Extract the [x, y] coordinate from the center of the cell holding the provided text.  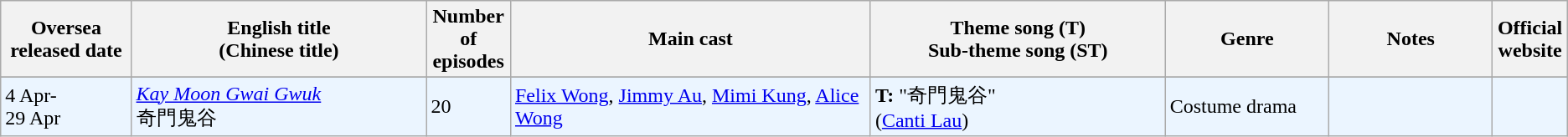
Genre [1246, 39]
Notes [1411, 39]
Main cast [690, 39]
20 [469, 107]
4 Apr- 29 Apr [66, 107]
Number of episodes [469, 39]
Costume drama [1246, 107]
Kay Moon Gwai Gwuk 奇門鬼谷 [279, 107]
Official website [1529, 39]
Felix Wong, Jimmy Au, Mimi Kung, Alice Wong [690, 107]
T: "奇門鬼谷" (Canti Lau) [1018, 107]
English title (Chinese title) [279, 39]
Theme song (T) Sub-theme song (ST) [1018, 39]
Oversea released date [66, 39]
